Determine the (x, y) coordinate at the center of the cell enclosing the given text.  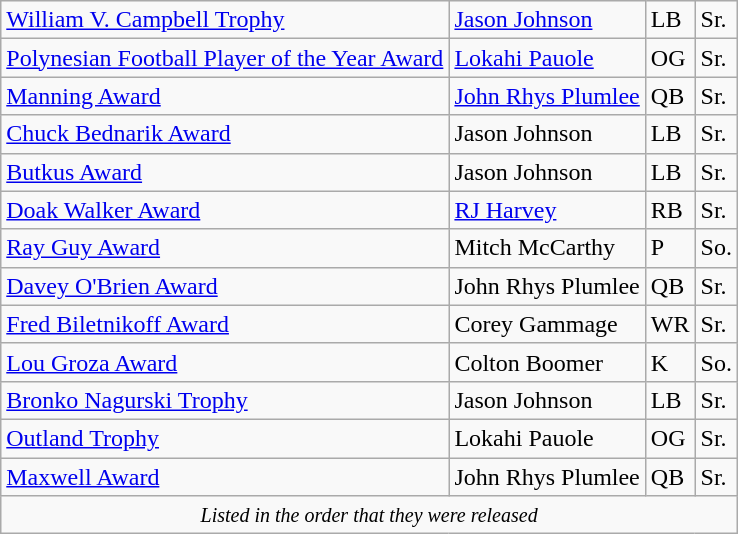
Fred Biletnikoff Award (225, 324)
Outland Trophy (225, 438)
P (670, 248)
Lou Groza Award (225, 362)
Manning Award (225, 96)
Ray Guy Award (225, 248)
Bronko Nagurski Trophy (225, 400)
Davey O'Brien Award (225, 286)
Colton Boomer (547, 362)
Corey Gammage (547, 324)
Polynesian Football Player of the Year Award (225, 58)
Chuck Bednarik Award (225, 134)
Maxwell Award (225, 477)
Butkus Award (225, 172)
RB (670, 210)
William V. Campbell Trophy (225, 20)
Listed in the order that they were released (370, 515)
K (670, 362)
Mitch McCarthy (547, 248)
RJ Harvey (547, 210)
Doak Walker Award (225, 210)
WR (670, 324)
